For the text-containing cell, return its midpoint in (x, y) coordinate format. 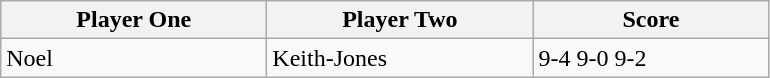
Noel (134, 58)
9-4 9-0 9-2 (651, 58)
Keith-Jones (400, 58)
Player One (134, 20)
Score (651, 20)
Player Two (400, 20)
